For the text-containing cell, return its midpoint in (x, y) coordinate format. 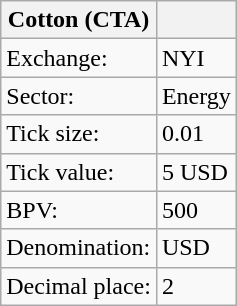
Decimal place: (79, 286)
BPV: (79, 210)
NYI (196, 58)
Tick size: (79, 134)
Sector: (79, 96)
Energy (196, 96)
Denomination: (79, 248)
USD (196, 248)
2 (196, 286)
Tick value: (79, 172)
Exchange: (79, 58)
0.01 (196, 134)
500 (196, 210)
Cotton (CTA) (79, 20)
5 USD (196, 172)
